Locate the cell with the specified text and output its [x, y] center coordinate. 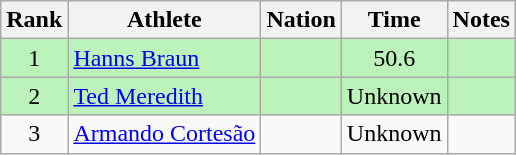
Notes [481, 20]
Nation [301, 20]
Athlete [164, 20]
Rank [34, 20]
50.6 [394, 58]
2 [34, 96]
Time [394, 20]
Armando Cortesão [164, 134]
1 [34, 58]
Hanns Braun [164, 58]
Ted Meredith [164, 96]
3 [34, 134]
